Extract the [x, y] coordinate from the center of the cell holding the provided text.  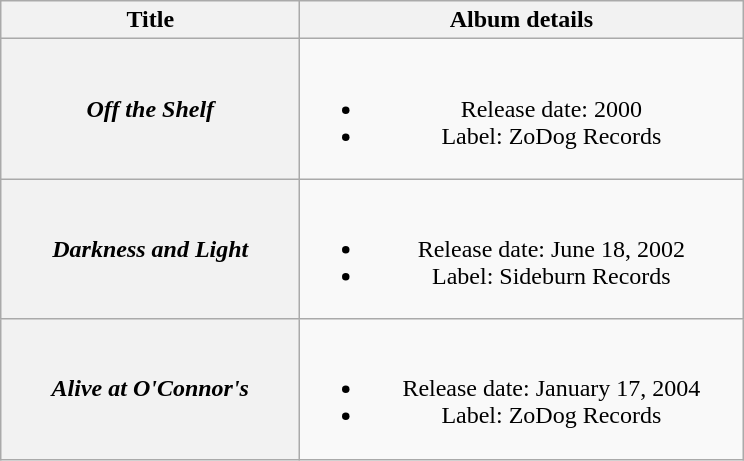
Album details [522, 20]
Title [150, 20]
Release date: 2000Label: ZoDog Records [522, 109]
Release date: January 17, 2004Label: ZoDog Records [522, 389]
Off the Shelf [150, 109]
Release date: June 18, 2002Label: Sideburn Records [522, 249]
Darkness and Light [150, 249]
Alive at O'Connor's [150, 389]
